Detect which cell encompasses the target text, then output its (X, Y) center coordinate. 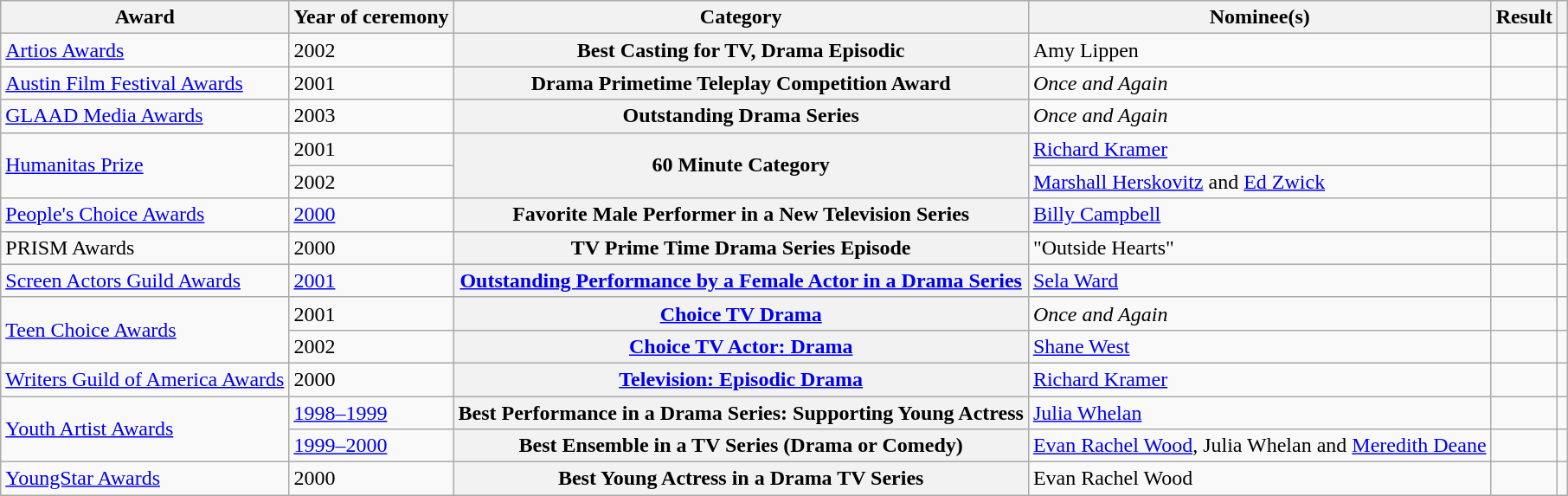
Artios Awards (145, 50)
1999–2000 (371, 446)
YoungStar Awards (145, 479)
Outstanding Drama Series (741, 116)
Choice TV Drama (741, 313)
"Outside Hearts" (1260, 248)
Best Casting for TV, Drama Episodic (741, 50)
Writers Guild of America Awards (145, 379)
Choice TV Actor: Drama (741, 346)
Shane West (1260, 346)
Nominee(s) (1260, 17)
PRISM Awards (145, 248)
Year of ceremony (371, 17)
Teen Choice Awards (145, 330)
Youth Artist Awards (145, 429)
Favorite Male Performer in a New Television Series (741, 215)
Sela Ward (1260, 280)
1998–1999 (371, 413)
Best Young Actress in a Drama TV Series (741, 479)
Television: Episodic Drama (741, 379)
Outstanding Performance by a Female Actor in a Drama Series (741, 280)
Julia Whelan (1260, 413)
60 Minute Category (741, 165)
People's Choice Awards (145, 215)
Result (1524, 17)
Billy Campbell (1260, 215)
Marshall Herskovitz and Ed Zwick (1260, 182)
Evan Rachel Wood, Julia Whelan and Meredith Deane (1260, 446)
Award (145, 17)
GLAAD Media Awards (145, 116)
Austin Film Festival Awards (145, 83)
2003 (371, 116)
Category (741, 17)
Humanitas Prize (145, 165)
Evan Rachel Wood (1260, 479)
Best Performance in a Drama Series: Supporting Young Actress (741, 413)
TV Prime Time Drama Series Episode (741, 248)
Best Ensemble in a TV Series (Drama or Comedy) (741, 446)
Amy Lippen (1260, 50)
Drama Primetime Teleplay Competition Award (741, 83)
Screen Actors Guild Awards (145, 280)
